Output the (X, Y) coordinate of the center of the cell containing the given text.  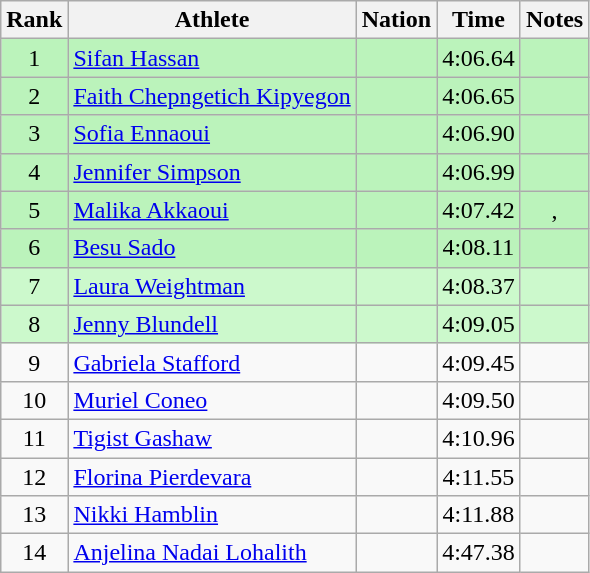
Sifan Hassan (212, 58)
12 (34, 477)
Muriel Coneo (212, 400)
Notes (554, 20)
3 (34, 134)
10 (34, 400)
4:11.55 (479, 477)
Gabriela Stafford (212, 362)
4:09.45 (479, 362)
2 (34, 96)
4:06.65 (479, 96)
4:08.37 (479, 286)
11 (34, 438)
Nikki Hamblin (212, 515)
Jennifer Simpson (212, 172)
Jenny Blundell (212, 324)
6 (34, 248)
Florina Pierdevara (212, 477)
4:06.90 (479, 134)
13 (34, 515)
Athlete (212, 20)
14 (34, 553)
4:06.99 (479, 172)
, (554, 210)
4:09.05 (479, 324)
5 (34, 210)
Anjelina Nadai Lohalith (212, 553)
4:11.88 (479, 515)
Malika Akkaoui (212, 210)
9 (34, 362)
Rank (34, 20)
Time (479, 20)
Besu Sado (212, 248)
1 (34, 58)
Sofia Ennaoui (212, 134)
Nation (396, 20)
Laura Weightman (212, 286)
4:06.64 (479, 58)
4:47.38 (479, 553)
4 (34, 172)
4:07.42 (479, 210)
7 (34, 286)
Faith Chepngetich Kipyegon (212, 96)
4:10.96 (479, 438)
4:09.50 (479, 400)
Tigist Gashaw (212, 438)
4:08.11 (479, 248)
8 (34, 324)
